Extract the [x, y] coordinate from the center of the cell holding the provided text.  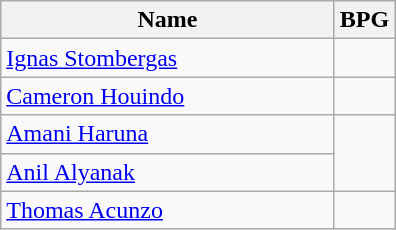
Name [168, 20]
Cameron Houindo [168, 96]
Thomas Acunzo [168, 210]
BPG [364, 20]
Anil Alyanak [168, 172]
Amani Haruna [168, 134]
Ignas Stombergas [168, 58]
